Search for the cell housing the specified text and yield its [x, y] center coordinate. 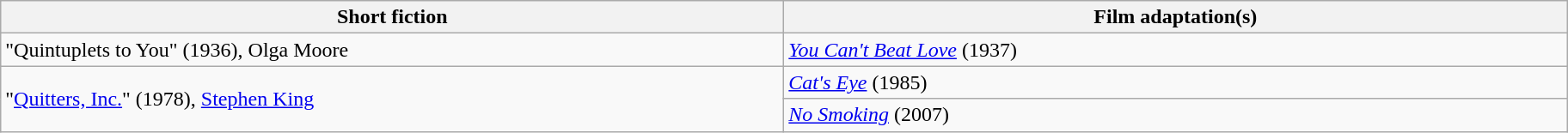
Short fiction [392, 17]
You Can't Beat Love (1937) [1176, 50]
"Quintuplets to You" (1936), Olga Moore [392, 50]
Film adaptation(s) [1176, 17]
No Smoking (2007) [1176, 115]
"Quitters, Inc." (1978), Stephen King [392, 99]
Cat's Eye (1985) [1176, 82]
